Return the (x, y) coordinate for the center point of the cell that contains the specified text.  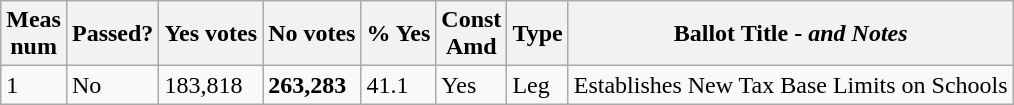
ConstAmd (472, 34)
Yes votes (211, 34)
Yes (472, 85)
Establishes New Tax Base Limits on Schools (790, 85)
1 (34, 85)
No votes (312, 34)
No (112, 85)
263,283 (312, 85)
Passed? (112, 34)
41.1 (398, 85)
% Yes (398, 34)
Ballot Title - and Notes (790, 34)
Measnum (34, 34)
183,818 (211, 85)
Leg (538, 85)
Type (538, 34)
